Return [x, y] of the center of cell containing provided text 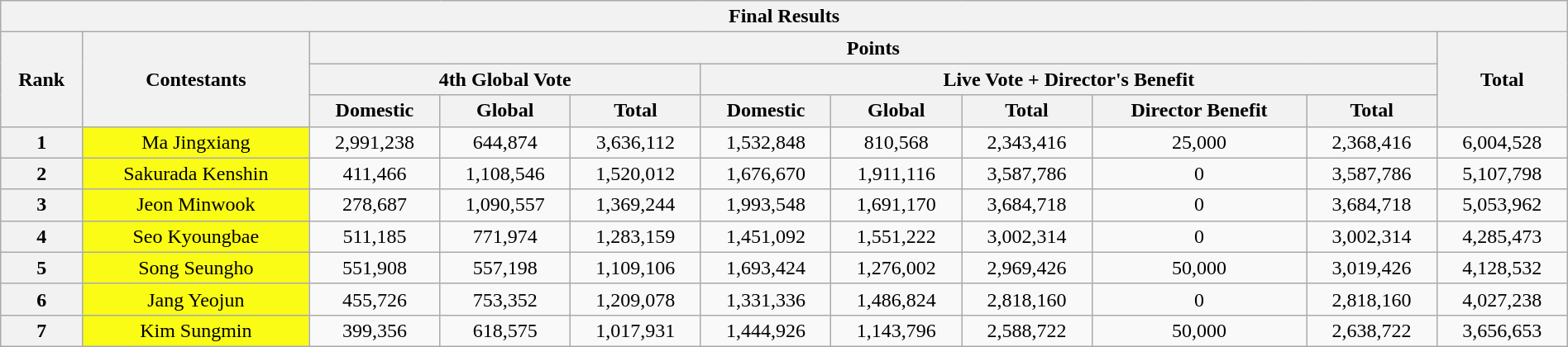
771,974 [505, 236]
5 [41, 268]
1,993,548 [766, 205]
753,352 [505, 299]
4 [41, 236]
411,466 [375, 173]
551,908 [375, 268]
6 [41, 299]
4th Global Vote [504, 79]
25,000 [1199, 142]
810,568 [896, 142]
Rank [41, 79]
511,185 [375, 236]
1,143,796 [896, 330]
Song Seungho [196, 268]
Points [873, 48]
Live Vote + Director's Benefit [1068, 79]
1,283,159 [636, 236]
1,486,824 [896, 299]
3,656,653 [1502, 330]
278,687 [375, 205]
644,874 [505, 142]
Jeon Minwook [196, 205]
557,198 [505, 268]
Kim Sungmin [196, 330]
4,027,238 [1502, 299]
1,551,222 [896, 236]
1,017,931 [636, 330]
1,693,424 [766, 268]
1,911,116 [896, 173]
1,276,002 [896, 268]
3,019,426 [1372, 268]
Sakurada Kenshin [196, 173]
455,726 [375, 299]
6,004,528 [1502, 142]
1,109,106 [636, 268]
1,331,336 [766, 299]
4,128,532 [1502, 268]
1,451,092 [766, 236]
Contestants [196, 79]
1,108,546 [505, 173]
1,532,848 [766, 142]
399,356 [375, 330]
Director Benefit [1199, 111]
5,053,962 [1502, 205]
2,638,722 [1372, 330]
1 [41, 142]
1,444,926 [766, 330]
5,107,798 [1502, 173]
2 [41, 173]
618,575 [505, 330]
Seo Kyoungbae [196, 236]
1,691,170 [896, 205]
7 [41, 330]
Final Results [784, 17]
Ma Jingxiang [196, 142]
2,343,416 [1027, 142]
1,369,244 [636, 205]
1,520,012 [636, 173]
3,636,112 [636, 142]
1,209,078 [636, 299]
3 [41, 205]
1,090,557 [505, 205]
2,368,416 [1372, 142]
2,588,722 [1027, 330]
1,676,670 [766, 173]
Jang Yeojun [196, 299]
2,991,238 [375, 142]
2,969,426 [1027, 268]
4,285,473 [1502, 236]
